Provide the [x, y] coordinate of the cell's center where the given text is located.  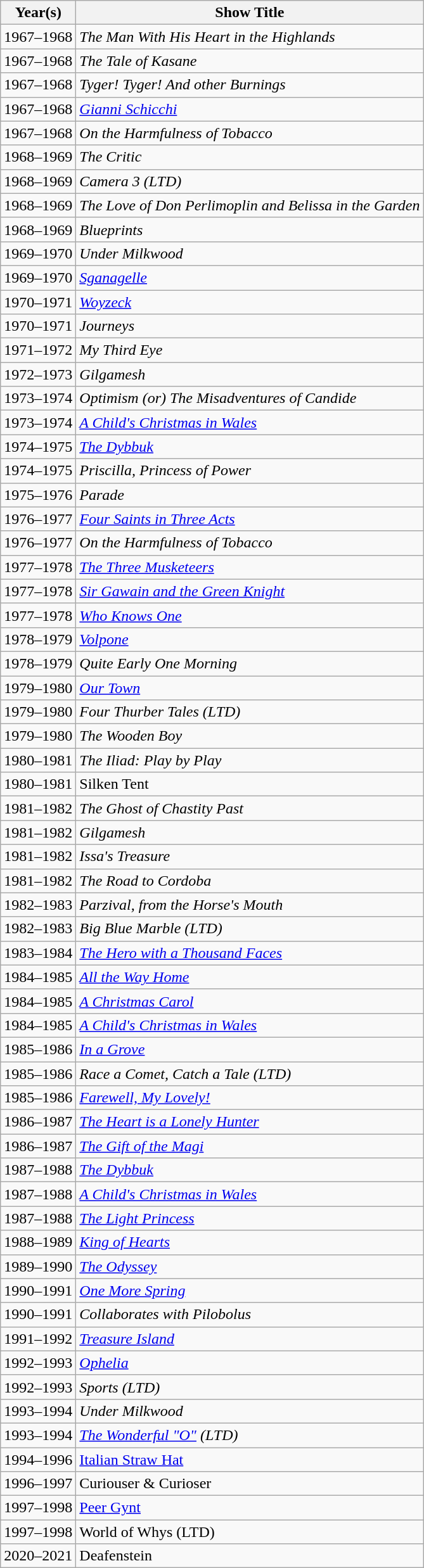
Woyzeck [250, 302]
Gianni Schicchi [250, 109]
Four Thurber Tales (LTD) [250, 712]
Curiouser & Curioser [250, 1484]
The Light Princess [250, 1218]
Peer Gynt [250, 1508]
My Third Eye [250, 350]
1975–1976 [38, 495]
Deafenstein [250, 1556]
Four Saints in Three Acts [250, 519]
Race a Comet, Catch a Tale (LTD) [250, 1074]
In a Grove [250, 1049]
Silken Tent [250, 784]
The Hero with a Thousand Faces [250, 953]
Tyger! Tyger! And other Burnings [250, 85]
Blueprints [250, 229]
Volpone [250, 639]
1991–1992 [38, 1339]
World of Whys (LTD) [250, 1532]
1972–1973 [38, 374]
The Love of Don Perlimoplin and Belissa in the Garden [250, 205]
The Wonderful "O" (LTD) [250, 1435]
Issa's Treasure [250, 857]
Farewell, My Lovely! [250, 1098]
King of Hearts [250, 1242]
All the Way Home [250, 977]
Show Title [250, 13]
1988–1989 [38, 1242]
Sir Gawain and the Green Knight [250, 591]
Collaborates with Pilobolus [250, 1315]
Camera 3 (LTD) [250, 181]
One More Spring [250, 1291]
Priscilla, Princess of Power [250, 471]
Who Knows One [250, 615]
The Odyssey [250, 1266]
The Tale of Kasane [250, 61]
The Heart is a Lonely Hunter [250, 1122]
2020–2021 [38, 1556]
Quite Early One Morning [250, 663]
Sports (LTD) [250, 1387]
Ophelia [250, 1363]
The Ghost of Chastity Past [250, 808]
A Christmas Carol [250, 1001]
Optimism (or) The Misadventures of Candide [250, 398]
The Man With His Heart in the Highlands [250, 37]
The Gift of the Magi [250, 1146]
The Critic [250, 157]
1971–1972 [38, 350]
1996–1997 [38, 1484]
The Iliad: Play by Play [250, 760]
Journeys [250, 326]
Our Town [250, 687]
The Wooden Boy [250, 736]
Treasure Island [250, 1339]
The Three Musketeers [250, 567]
Sganagelle [250, 277]
1994–1996 [38, 1459]
Year(s) [38, 13]
Parade [250, 495]
Parzival, from the Horse's Mouth [250, 905]
Big Blue Marble (LTD) [250, 929]
Italian Straw Hat [250, 1459]
1989–1990 [38, 1266]
1983–1984 [38, 953]
The Road to Cordoba [250, 881]
